Capture the cell that displays the provided text and extract its [X, Y] central coordinate. 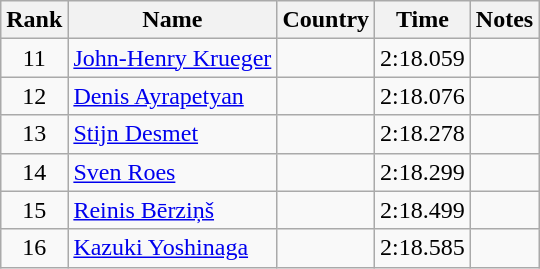
2:18.299 [423, 172]
Time [423, 20]
12 [34, 96]
Country [326, 20]
2:18.059 [423, 58]
Sven Roes [172, 172]
15 [34, 210]
11 [34, 58]
Notes [504, 20]
Rank [34, 20]
Name [172, 20]
2:18.076 [423, 96]
Kazuki Yoshinaga [172, 248]
Stijn Desmet [172, 134]
14 [34, 172]
2:18.585 [423, 248]
John-Henry Krueger [172, 58]
13 [34, 134]
2:18.278 [423, 134]
Denis Ayrapetyan [172, 96]
2:18.499 [423, 210]
16 [34, 248]
Reinis Bērziņš [172, 210]
